Scan for the cell matching the given text and deliver its [X, Y] coordinate at center. 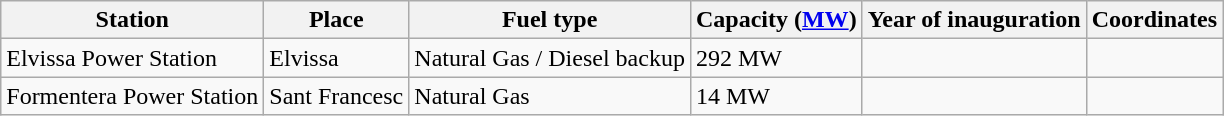
14 MW [776, 96]
Capacity (MW) [776, 20]
Natural Gas [550, 96]
Natural Gas / Diesel backup [550, 58]
292 MW [776, 58]
Station [132, 20]
Fuel type [550, 20]
Formentera Power Station [132, 96]
Sant Francesc [336, 96]
Year of inauguration [974, 20]
Elvissa [336, 58]
Coordinates [1154, 20]
Place [336, 20]
Elvissa Power Station [132, 58]
